Extract the [X, Y] coordinate from the center of the cell holding the provided text.  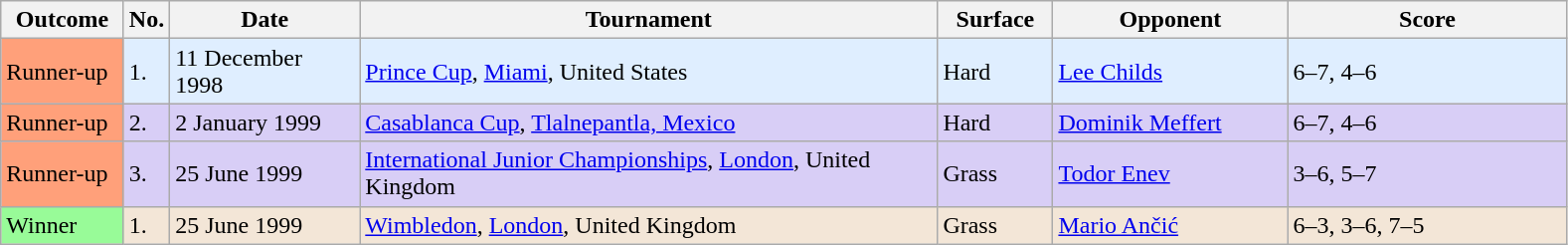
Date [264, 20]
2. [146, 122]
Score [1428, 20]
Wimbledon, London, United Kingdom [648, 225]
Prince Cup, Miami, United States [648, 72]
Todor Enev [1170, 173]
6–3, 3–6, 7–5 [1428, 225]
Opponent [1170, 20]
11 December 1998 [264, 72]
Winner [63, 225]
Dominik Meffert [1170, 122]
No. [146, 20]
Surface [995, 20]
Outcome [63, 20]
Mario Ančić [1170, 225]
Tournament [648, 20]
3–6, 5–7 [1428, 173]
Lee Childs [1170, 72]
3. [146, 173]
International Junior Championships, London, United Kingdom [648, 173]
Casablanca Cup, Tlalnepantla, Mexico [648, 122]
2 January 1999 [264, 122]
